Provide the [x, y] coordinate of the cell's center where the given text is located.  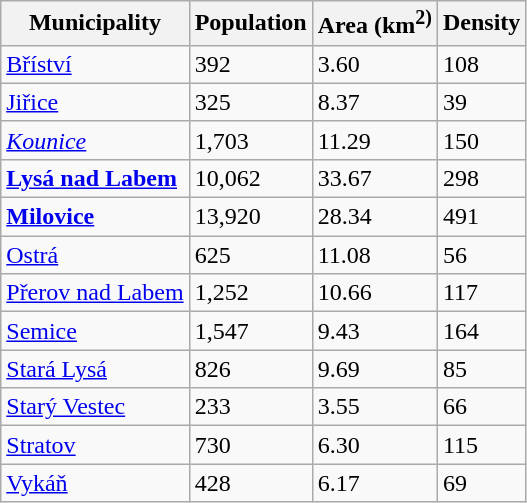
117 [481, 293]
298 [481, 178]
69 [481, 483]
150 [481, 140]
325 [250, 102]
Ostrá [95, 255]
6.17 [374, 483]
Density [481, 24]
491 [481, 217]
3.60 [374, 64]
Přerov nad Labem [95, 293]
Stratov [95, 445]
625 [250, 255]
392 [250, 64]
233 [250, 407]
10.66 [374, 293]
1,547 [250, 331]
13,920 [250, 217]
8.37 [374, 102]
28.34 [374, 217]
39 [481, 102]
164 [481, 331]
730 [250, 445]
11.29 [374, 140]
11.08 [374, 255]
Starý Vestec [95, 407]
6.30 [374, 445]
1,252 [250, 293]
56 [481, 255]
826 [250, 369]
10,062 [250, 178]
108 [481, 64]
115 [481, 445]
9.69 [374, 369]
33.67 [374, 178]
66 [481, 407]
Jiřice [95, 102]
Lysá nad Labem [95, 178]
85 [481, 369]
3.55 [374, 407]
428 [250, 483]
Kounice [95, 140]
Stará Lysá [95, 369]
Municipality [95, 24]
Milovice [95, 217]
Vykáň [95, 483]
9.43 [374, 331]
Bříství [95, 64]
Area (km2) [374, 24]
1,703 [250, 140]
Population [250, 24]
Semice [95, 331]
